Find where the given text appears and provide that cell's center as [x, y] coordinate. 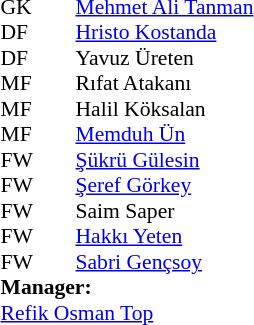
Sabri Gençsoy [165, 262]
Şeref Görkey [165, 185]
Rıfat Atakanı [165, 83]
Şükrü Gülesin [165, 160]
Hristo Kostanda [165, 33]
Hakkı Yeten [165, 237]
Yavuz Üreten [165, 58]
Saim Saper [165, 211]
Memduh Ün [165, 135]
Manager: [128, 287]
Halil Köksalan [165, 109]
